Extract the [x, y] coordinate from the center of the cell holding the provided text.  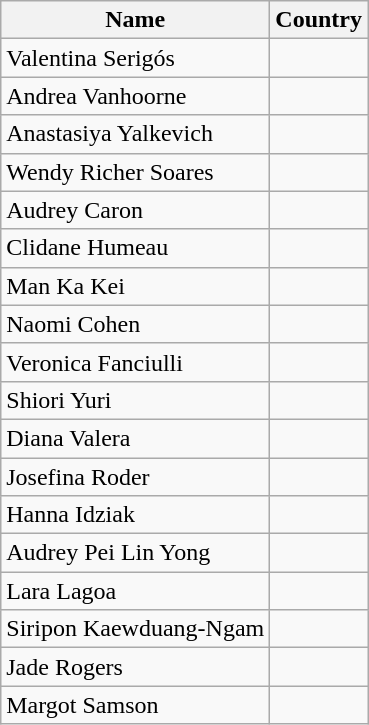
Audrey Caron [136, 210]
Valentina Serigós [136, 58]
Siripon Kaewduang-Ngam [136, 629]
Naomi Cohen [136, 324]
Diana Valera [136, 438]
Andrea Vanhoorne [136, 96]
Name [136, 20]
Hanna Idziak [136, 515]
Wendy Richer Soares [136, 172]
Lara Lagoa [136, 591]
Veronica Fanciulli [136, 362]
Clidane Humeau [136, 248]
Josefina Roder [136, 477]
Jade Rogers [136, 667]
Country [319, 20]
Audrey Pei Lin Yong [136, 553]
Shiori Yuri [136, 400]
Margot Samson [136, 705]
Anastasiya Yalkevich [136, 134]
Man Ka Kei [136, 286]
